Scan for the cell matching the given text and deliver its [X, Y] coordinate at center. 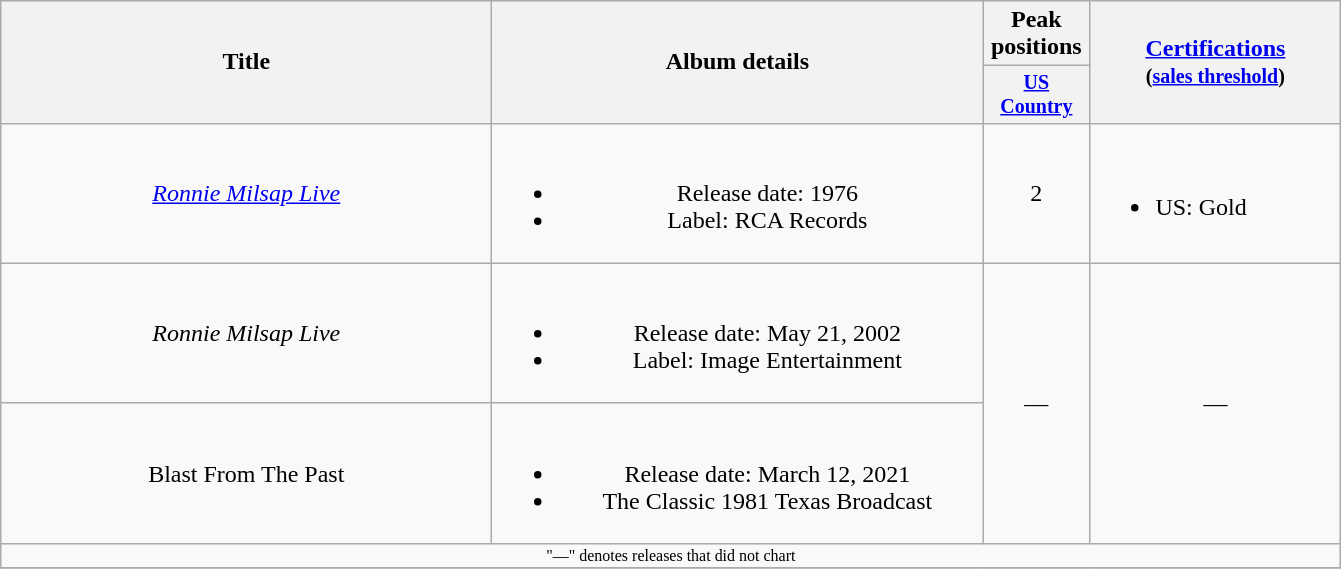
Peak positions [1036, 34]
US: Gold [1216, 193]
Album details [738, 62]
Certifications(sales threshold) [1216, 62]
"—" denotes releases that did not chart [671, 555]
Release date: March 12, 2021The Classic 1981 Texas Broadcast [738, 473]
Release date: May 21, 2002Label: Image Entertainment [738, 333]
Title [246, 62]
US Country [1036, 94]
Blast From The Past [246, 473]
2 [1036, 193]
Release date: 1976Label: RCA Records [738, 193]
